Output the [x, y] coordinate of the center of the cell containing the given text.  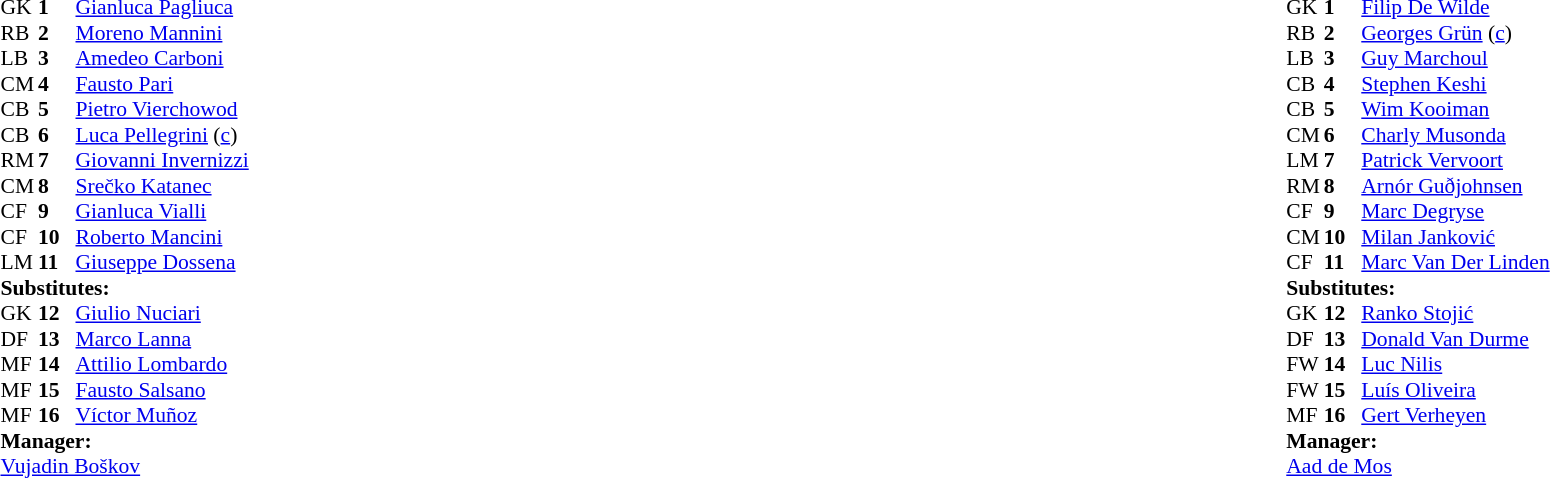
Roberto Mancini [162, 237]
Charly Musonda [1455, 135]
Luís Oliveira [1455, 390]
Gert Verheyen [1455, 415]
Georges Grün (c) [1455, 33]
Amedeo Carboni [162, 59]
Giuseppe Dossena [162, 263]
Fausto Pari [162, 84]
Milan Janković [1455, 237]
Marc Van Der Linden [1455, 263]
Víctor Muñoz [162, 415]
Arnór Guðjohnsen [1455, 186]
Fausto Salsano [162, 390]
Donald Van Durme [1455, 339]
Patrick Vervoort [1455, 161]
Guy Marchoul [1455, 59]
Wim Kooiman [1455, 109]
Giulio Nuciari [162, 313]
Srečko Katanec [162, 186]
Attilio Lombardo [162, 365]
Giovanni Invernizzi [162, 161]
Marco Lanna [162, 339]
Ranko Stojić [1455, 313]
Luc Nilis [1455, 365]
Luca Pellegrini (c) [162, 135]
Marc Degryse [1455, 211]
Moreno Mannini [162, 33]
Pietro Vierchowod [162, 109]
Gianluca Vialli [162, 211]
Stephen Keshi [1455, 84]
